Determine the (X, Y) coordinate at the center of the cell enclosing the given text.  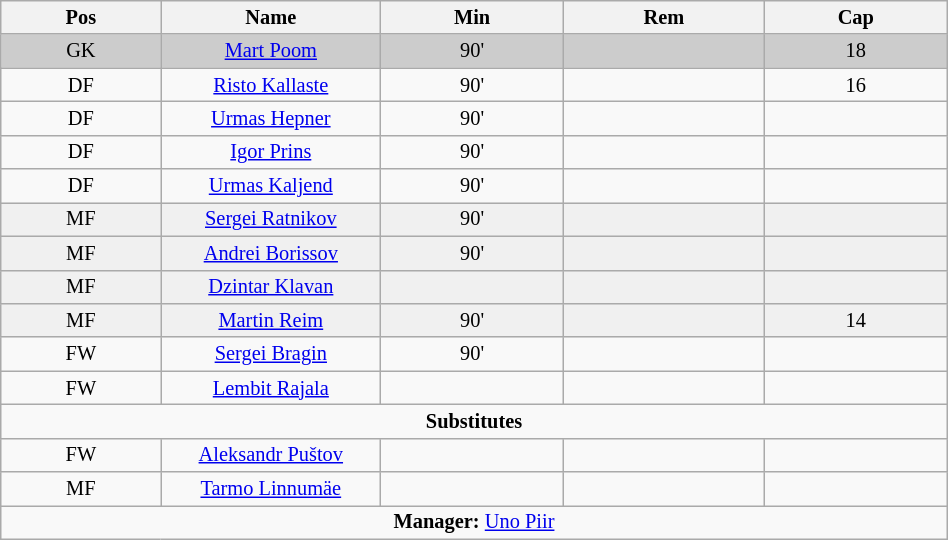
Martin Reim (271, 320)
Lembit Rajala (271, 388)
Manager: Uno Piir (474, 522)
Name (271, 17)
Mart Poom (271, 51)
Andrei Borissov (271, 253)
Tarmo Linnumäe (271, 489)
14 (856, 320)
Urmas Kaljend (271, 186)
16 (856, 85)
Substitutes (474, 421)
18 (856, 51)
Min (472, 17)
Igor Prins (271, 152)
Rem (664, 17)
Pos (81, 17)
Aleksandr Puštov (271, 455)
Cap (856, 17)
Dzintar Klavan (271, 287)
GK (81, 51)
Risto Kallaste (271, 85)
Sergei Ratnikov (271, 219)
Urmas Hepner (271, 118)
Sergei Bragin (271, 354)
